Capture the cell that displays the provided text and extract its (X, Y) central coordinate. 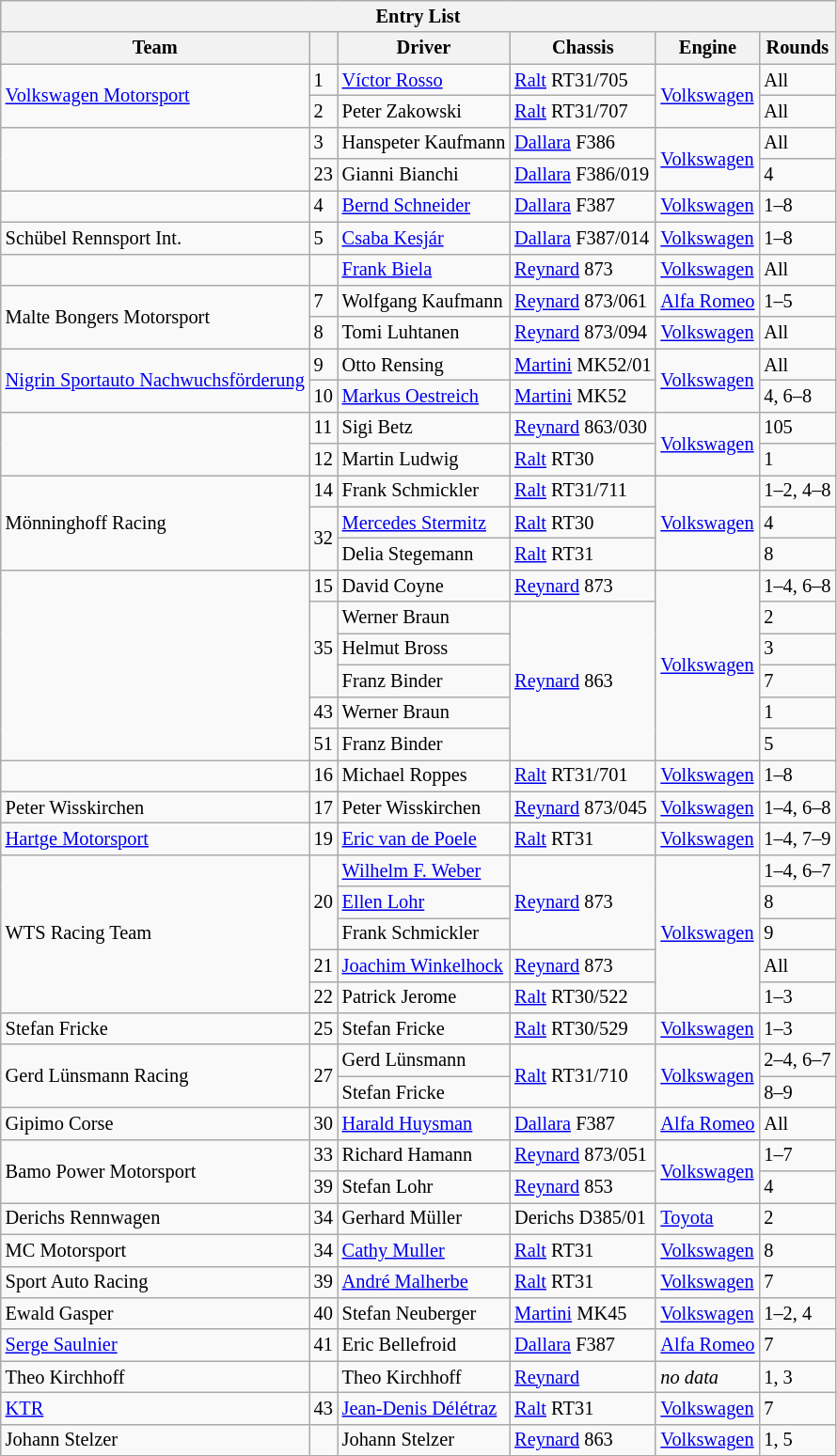
Wilhelm F. Weber (423, 870)
Derichs D385/01 (583, 1218)
Ralt RT31/707 (583, 111)
Ewald Gasper (155, 1313)
Ralt RT30/529 (583, 1028)
Bernd Schneider (423, 206)
Michael Roppes (423, 775)
Frank Biela (423, 270)
Dallara F386 (583, 143)
2–4, 6–7 (798, 1060)
Gerhard Müller (423, 1218)
Delia Stegemann (423, 554)
Ellen Lohr (423, 902)
Nigrin Sportauto Nachwuchsförderung (155, 380)
20 (324, 902)
Martin Ludwig (423, 460)
35 (324, 649)
Patrick Jerome (423, 997)
19 (324, 838)
Gerd Lünsmann (423, 1060)
1–2, 4 (798, 1313)
8–9 (798, 1092)
21 (324, 965)
Ralt RT31/710 (583, 1075)
no data (707, 1377)
Csaba Kesjár (423, 238)
Gerd Lünsmann Racing (155, 1075)
Hartge Motorsport (155, 838)
Martini MK52 (583, 396)
Gipimo Corse (155, 1123)
Volkswagen Motorsport (155, 96)
Driver (423, 48)
Dallara F387/014 (583, 238)
Ralt RT30/522 (583, 997)
4, 6–8 (798, 396)
Helmut Bross (423, 649)
Reynard (583, 1377)
Ralt RT31/701 (583, 775)
51 (324, 744)
23 (324, 175)
17 (324, 807)
Toyota (707, 1218)
10 (324, 396)
25 (324, 1028)
41 (324, 1345)
30 (324, 1123)
Joachim Winkelhock (423, 965)
Reynard 873/051 (583, 1155)
1, 3 (798, 1377)
Ralt RT31/711 (583, 491)
Entry List (418, 16)
Markus Oestreich (423, 396)
Reynard 873/094 (583, 333)
22 (324, 997)
Reynard 873/045 (583, 807)
Derichs Rennwagen (155, 1218)
Mercedes Stermitz (423, 523)
Malte Bongers Motorsport (155, 316)
Serge Saulnier (155, 1345)
1–5 (798, 301)
KTR (155, 1408)
David Coyne (423, 586)
Reynard 873/061 (583, 301)
Eric van de Poele (423, 838)
Stefan Neuberger (423, 1313)
105 (798, 428)
1, 5 (798, 1440)
Chassis (583, 48)
Peter Zakowski (423, 111)
Reynard 863/030 (583, 428)
MC Motorsport (155, 1250)
Ralt RT31/705 (583, 80)
Víctor Rosso (423, 80)
Hanspeter Kaufmann (423, 143)
Rounds (798, 48)
Cathy Muller (423, 1250)
André Malherbe (423, 1282)
Sigi Betz (423, 428)
32 (324, 538)
16 (324, 775)
1–2, 4–8 (798, 491)
33 (324, 1155)
Eric Bellefroid (423, 1345)
Gianni Bianchi (423, 175)
Reynard 853 (583, 1187)
Tomi Luhtanen (423, 333)
Harald Huysman (423, 1123)
Otto Rensing (423, 365)
1–7 (798, 1155)
1–4, 6–7 (798, 870)
15 (324, 586)
Mönninghoff Racing (155, 523)
Stefan Lohr (423, 1187)
Jean-Denis Délétraz (423, 1408)
Wolfgang Kaufmann (423, 301)
Schübel Rennsport Int. (155, 238)
Martini MK45 (583, 1313)
Sport Auto Racing (155, 1282)
Martini MK52/01 (583, 365)
Team (155, 48)
27 (324, 1075)
Bamo Power Motorsport (155, 1171)
11 (324, 428)
12 (324, 460)
1–4, 7–9 (798, 838)
Engine (707, 48)
WTS Racing Team (155, 933)
Dallara F386/019 (583, 175)
40 (324, 1313)
Richard Hamann (423, 1155)
14 (324, 491)
